Output the (x, y) coordinate of the center of the cell containing the given text.  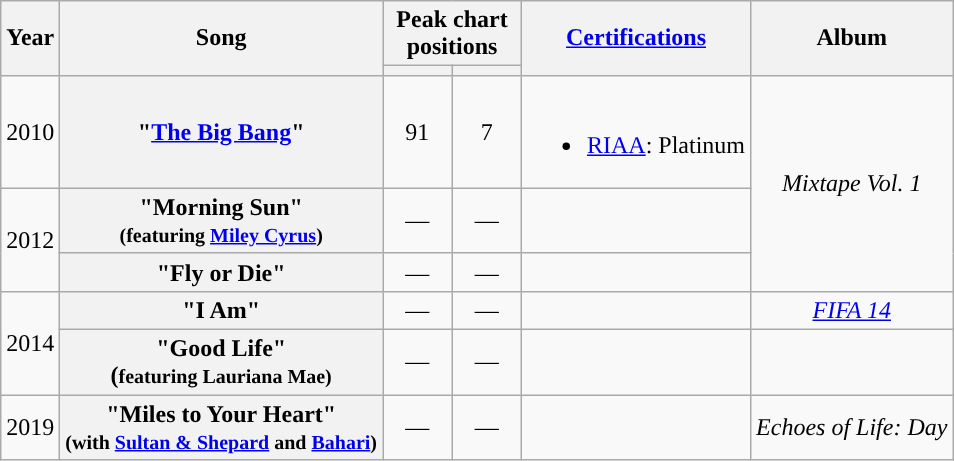
Song (222, 38)
"Miles to Your Heart" (with Sultan & Shepard and Bahari) (222, 428)
FIFA 14 (852, 310)
Mixtape Vol. 1 (852, 183)
RIAA: Platinum (636, 132)
"Morning Sun"(featuring Miley Cyrus) (222, 220)
Album (852, 38)
2012 (30, 240)
Year (30, 38)
"Good Life" (featuring Lauriana Mae) (222, 362)
2010 (30, 132)
2014 (30, 342)
"I Am" (222, 310)
91 (418, 132)
7 (486, 132)
2019 (30, 428)
"The Big Bang" (222, 132)
Echoes of Life: Day (852, 428)
"Fly or Die" (222, 272)
Peak chart positions (452, 34)
Certifications (636, 38)
